Extract the [x, y] coordinate from the center of the cell holding the provided text.  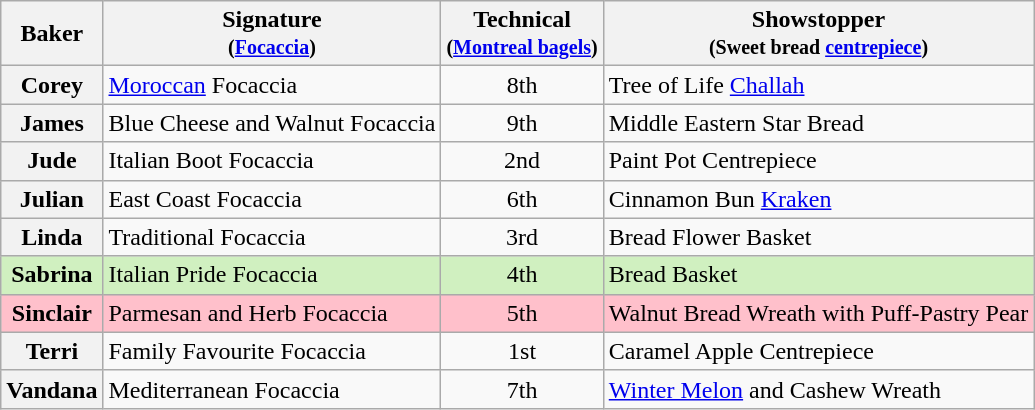
9th [522, 123]
5th [522, 313]
Moroccan Focaccia [272, 85]
Parmesan and Herb Focaccia [272, 313]
4th [522, 275]
Vandana [52, 389]
Tree of Life Challah [818, 85]
Walnut Bread Wreath with Puff-Pastry Pear [818, 313]
Bread Flower Basket [818, 237]
Julian [52, 199]
Corey [52, 85]
Mediterranean Focaccia [272, 389]
Terri [52, 351]
Jude [52, 161]
Family Favourite Focaccia [272, 351]
2nd [522, 161]
Bread Basket [818, 275]
Technical(Montreal bagels) [522, 34]
East Coast Focaccia [272, 199]
3rd [522, 237]
Showstopper(Sweet bread centrepiece) [818, 34]
1st [522, 351]
Italian Pride Focaccia [272, 275]
Middle Eastern Star Bread [818, 123]
Traditional Focaccia [272, 237]
Winter Melon and Cashew Wreath [818, 389]
Cinnamon Bun Kraken [818, 199]
Linda [52, 237]
Sabrina [52, 275]
James [52, 123]
Caramel Apple Centrepiece [818, 351]
Signature(Focaccia) [272, 34]
Italian Boot Focaccia [272, 161]
Blue Cheese and Walnut Focaccia [272, 123]
Sinclair [52, 313]
Baker [52, 34]
7th [522, 389]
8th [522, 85]
6th [522, 199]
Paint Pot Centrepiece [818, 161]
